Scan for the cell matching the given text and deliver its [X, Y] coordinate at center. 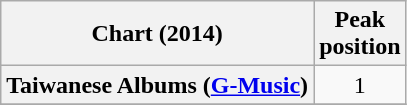
Peakposition [360, 34]
Taiwanese Albums (G-Music) [158, 85]
Chart (2014) [158, 34]
1 [360, 85]
